Capture the cell that displays the provided text and extract its [x, y] central coordinate. 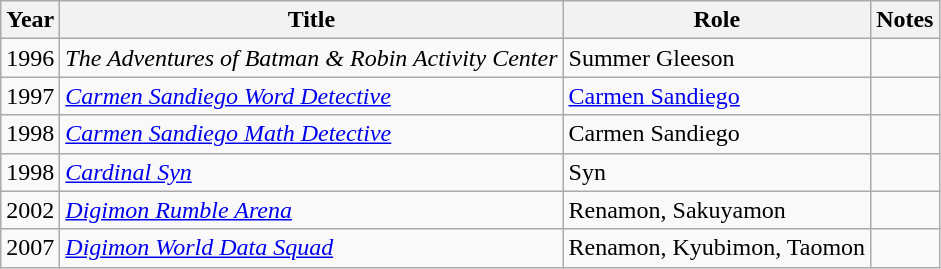
2007 [30, 248]
Carmen Sandiego Math Detective [312, 134]
2002 [30, 210]
Summer Gleeson [717, 58]
Digimon Rumble Arena [312, 210]
1996 [30, 58]
Year [30, 20]
Cardinal Syn [312, 172]
Renamon, Sakuyamon [717, 210]
Role [717, 20]
Digimon World Data Squad [312, 248]
Carmen Sandiego Word Detective [312, 96]
Syn [717, 172]
Title [312, 20]
The Adventures of Batman & Robin Activity Center [312, 58]
1997 [30, 96]
Notes [905, 20]
Renamon, Kyubimon, Taomon [717, 248]
